Capture the cell that displays the provided text and extract its [x, y] central coordinate. 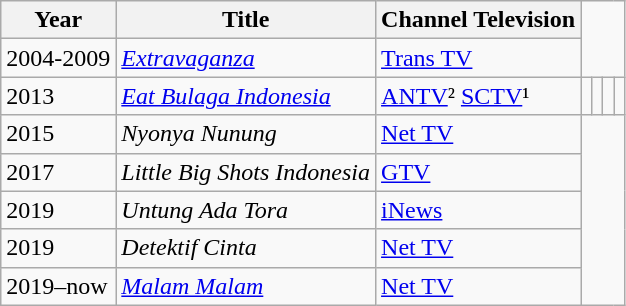
Title [246, 20]
Malam Malam [246, 286]
Channel Television [478, 20]
Nyonya Nunung [246, 134]
Trans TV [478, 58]
iNews [478, 210]
2017 [58, 172]
2004-2009 [58, 58]
2019–now [58, 286]
Eat Bulaga Indonesia [246, 96]
Little Big Shots Indonesia [246, 172]
GTV [478, 172]
Detektif Cinta [246, 248]
ANTV² SCTV¹ [478, 96]
Untung Ada Tora [246, 210]
2015 [58, 134]
Extravaganza [246, 58]
Year [58, 20]
2013 [58, 96]
